Locate the cell with the specified text and output its (x, y) center coordinate. 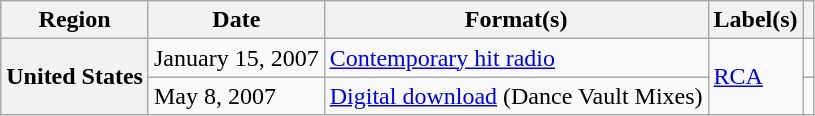
Label(s) (756, 20)
Date (236, 20)
Format(s) (516, 20)
January 15, 2007 (236, 58)
Region (75, 20)
United States (75, 77)
Contemporary hit radio (516, 58)
Digital download (Dance Vault Mixes) (516, 96)
May 8, 2007 (236, 96)
RCA (756, 77)
